Return the (x, y) coordinate for the center point of the cell that contains the specified text.  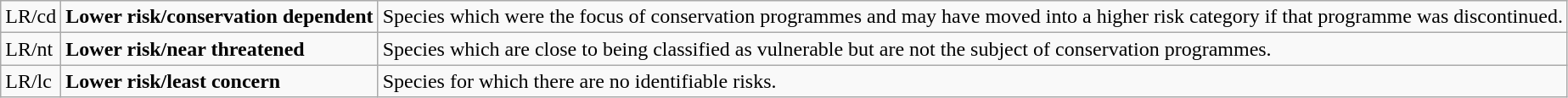
Species which were the focus of conservation programmes and may have moved into a higher risk category if that programme was discontinued. (973, 17)
Species which are close to being classified as vulnerable but are not the subject of conservation programmes. (973, 49)
Lower risk/conservation dependent (219, 17)
LR/nt (31, 49)
LR/lc (31, 81)
Species for which there are no identifiable risks. (973, 81)
LR/cd (31, 17)
Lower risk/near threatened (219, 49)
Lower risk/least concern (219, 81)
